Extract the [x, y] coordinate from the center of the cell holding the provided text.  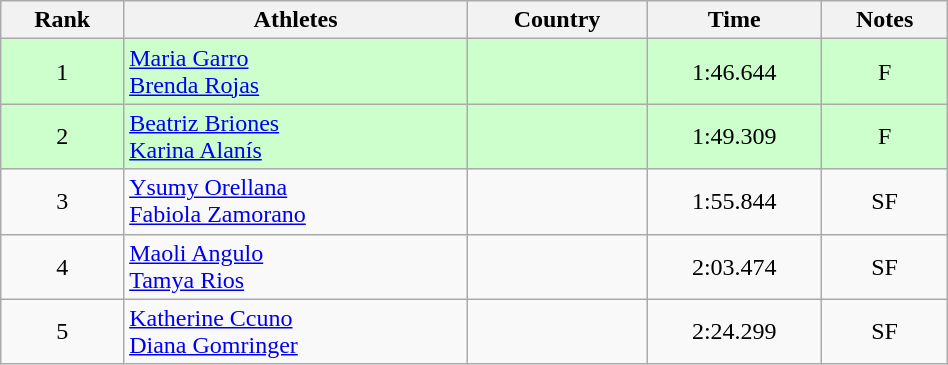
2 [62, 136]
Maria GarroBrenda Rojas [296, 72]
Time [734, 20]
1:49.309 [734, 136]
Rank [62, 20]
Athletes [296, 20]
4 [62, 266]
1:55.844 [734, 202]
1 [62, 72]
2:03.474 [734, 266]
Country [556, 20]
Beatriz BrionesKarina Alanís [296, 136]
1:46.644 [734, 72]
Katherine CcunoDiana Gomringer [296, 332]
5 [62, 332]
Maoli AnguloTamya Rios [296, 266]
Notes [884, 20]
2:24.299 [734, 332]
3 [62, 202]
Ysumy OrellanaFabiola Zamorano [296, 202]
